Pinpoint the cell where the given text exists, returning its [X, Y] midpoint coordinate. 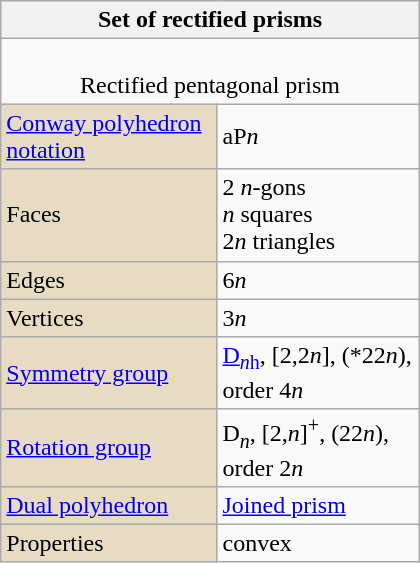
aPn [318, 136]
Joined prism [318, 505]
Properties [109, 543]
Symmetry group [109, 372]
convex [318, 543]
Conway polyhedron notation [109, 136]
Dnh, [2,2n], (*22n), order 4n [318, 372]
2 n-gonsn squares2n triangles [318, 215]
Vertices [109, 318]
6n [318, 280]
Rotation group [109, 447]
Rectified pentagonal prism [210, 72]
Dual polyhedron [109, 505]
Dn, [2,n]+, (22n), order 2n [318, 447]
Set of rectified prisms [210, 20]
Faces [109, 215]
3n [318, 318]
Edges [109, 280]
